Detect which cell encompasses the target text, then output its (X, Y) center coordinate. 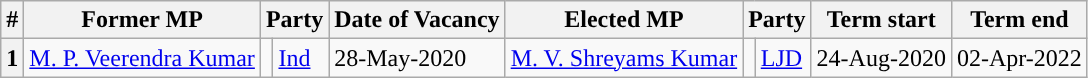
Ind (301, 58)
Term end (1019, 20)
M. V. Shreyams Kumar (624, 58)
# (12, 20)
24-Aug-2020 (881, 58)
Former MP (142, 20)
Elected MP (624, 20)
M. P. Veerendra Kumar (142, 58)
LJD (783, 58)
28-May-2020 (417, 58)
02-Apr-2022 (1019, 58)
Term start (881, 20)
1 (12, 58)
Date of Vacancy (417, 20)
